Detect which cell encompasses the target text, then output its (X, Y) center coordinate. 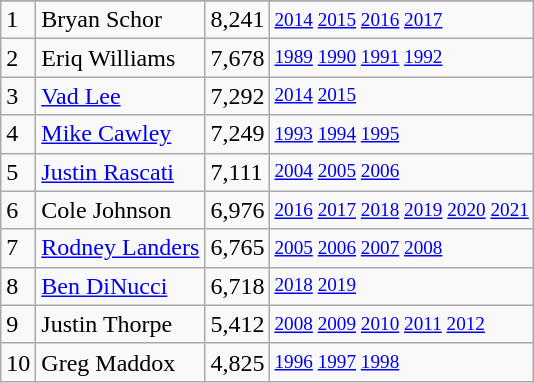
Vad Lee (120, 96)
1989 1990 1991 1992 (402, 58)
1993 1994 1995 (402, 134)
7,678 (238, 58)
Cole Johnson (120, 210)
9 (18, 324)
7 (18, 248)
6,976 (238, 210)
Ben DiNucci (120, 286)
7,292 (238, 96)
3 (18, 96)
2014 2015 (402, 96)
8 (18, 286)
Justin Rascati (120, 172)
4 (18, 134)
1 (18, 20)
2005 2006 2007 2008 (402, 248)
Justin Thorpe (120, 324)
Mike Cawley (120, 134)
1996 1997 1998 (402, 362)
5,412 (238, 324)
7,249 (238, 134)
7,111 (238, 172)
8,241 (238, 20)
Greg Maddox (120, 362)
6,765 (238, 248)
2016 2017 2018 2019 2020 2021 (402, 210)
6,718 (238, 286)
2018 2019 (402, 286)
2004 2005 2006 (402, 172)
6 (18, 210)
Rodney Landers (120, 248)
4,825 (238, 362)
10 (18, 362)
5 (18, 172)
Bryan Schor (120, 20)
Eriq Williams (120, 58)
2014 2015 2016 2017 (402, 20)
2 (18, 58)
2008 2009 2010 2011 2012 (402, 324)
